Locate the cell with the specified text and output its [X, Y] center coordinate. 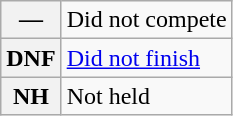
DNF [31, 58]
— [31, 20]
Did not compete [146, 20]
Not held [146, 96]
NH [31, 96]
Did not finish [146, 58]
